For the text-containing cell, return its midpoint in [X, Y] coordinate format. 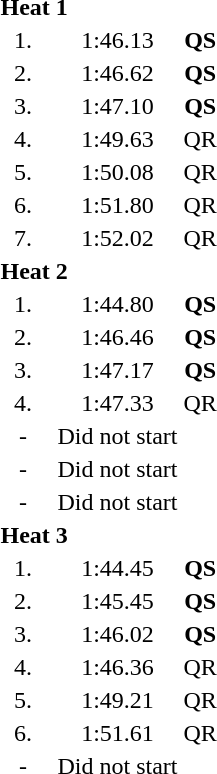
1:51.80 [118, 205]
1:46.36 [118, 667]
1:45.45 [118, 601]
1:51.61 [118, 733]
1:52.02 [118, 238]
1:47.17 [118, 370]
1:47.10 [118, 106]
1:46.13 [118, 40]
1:46.62 [118, 73]
1:44.45 [118, 568]
1:50.08 [118, 172]
1:49.21 [118, 700]
1:46.46 [118, 337]
1:46.02 [118, 634]
1:49.63 [118, 139]
1:47.33 [118, 403]
1:44.80 [118, 304]
